Extract the [x, y] coordinate from the center of the cell holding the provided text.  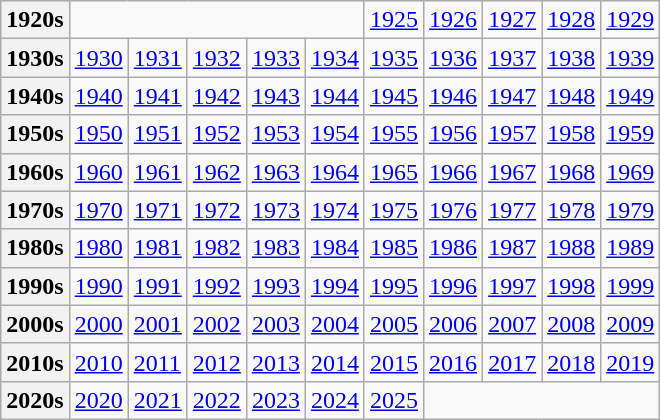
1936 [454, 58]
1945 [394, 96]
2021 [158, 400]
1988 [572, 248]
2020s [35, 400]
1977 [512, 210]
2000s [35, 324]
1991 [158, 286]
1972 [216, 210]
2000 [98, 324]
1942 [216, 96]
2012 [216, 362]
1938 [572, 58]
1985 [394, 248]
1920s [35, 20]
1944 [334, 96]
1947 [512, 96]
1954 [334, 134]
1976 [454, 210]
2013 [276, 362]
1998 [572, 286]
1932 [216, 58]
2004 [334, 324]
1940s [35, 96]
1970 [98, 210]
2022 [216, 400]
1980s [35, 248]
1995 [394, 286]
1956 [454, 134]
1984 [334, 248]
1996 [454, 286]
1966 [454, 172]
1974 [334, 210]
1943 [276, 96]
1986 [454, 248]
2008 [572, 324]
1939 [630, 58]
1979 [630, 210]
1990 [98, 286]
1948 [572, 96]
2009 [630, 324]
1935 [394, 58]
2015 [394, 362]
1960 [98, 172]
1951 [158, 134]
2016 [454, 362]
1971 [158, 210]
2017 [512, 362]
1929 [630, 20]
1980 [98, 248]
1958 [572, 134]
2002 [216, 324]
1981 [158, 248]
1963 [276, 172]
2006 [454, 324]
1978 [572, 210]
2005 [394, 324]
1950s [35, 134]
2018 [572, 362]
2003 [276, 324]
1934 [334, 58]
1930s [35, 58]
1953 [276, 134]
1997 [512, 286]
2025 [394, 400]
1931 [158, 58]
2007 [512, 324]
2023 [276, 400]
1941 [158, 96]
2001 [158, 324]
1960s [35, 172]
2010s [35, 362]
1989 [630, 248]
1970s [35, 210]
1965 [394, 172]
1940 [98, 96]
1973 [276, 210]
1933 [276, 58]
1992 [216, 286]
1964 [334, 172]
1950 [98, 134]
1957 [512, 134]
1955 [394, 134]
1968 [572, 172]
1927 [512, 20]
1983 [276, 248]
1962 [216, 172]
1967 [512, 172]
2020 [98, 400]
1952 [216, 134]
1937 [512, 58]
1969 [630, 172]
1987 [512, 248]
2019 [630, 362]
1982 [216, 248]
1946 [454, 96]
1993 [276, 286]
2014 [334, 362]
1926 [454, 20]
1928 [572, 20]
1999 [630, 286]
1975 [394, 210]
1994 [334, 286]
1949 [630, 96]
1961 [158, 172]
2010 [98, 362]
2011 [158, 362]
1930 [98, 58]
1925 [394, 20]
2024 [334, 400]
1990s [35, 286]
1959 [630, 134]
